Capture the cell that displays the provided text and extract its (x, y) central coordinate. 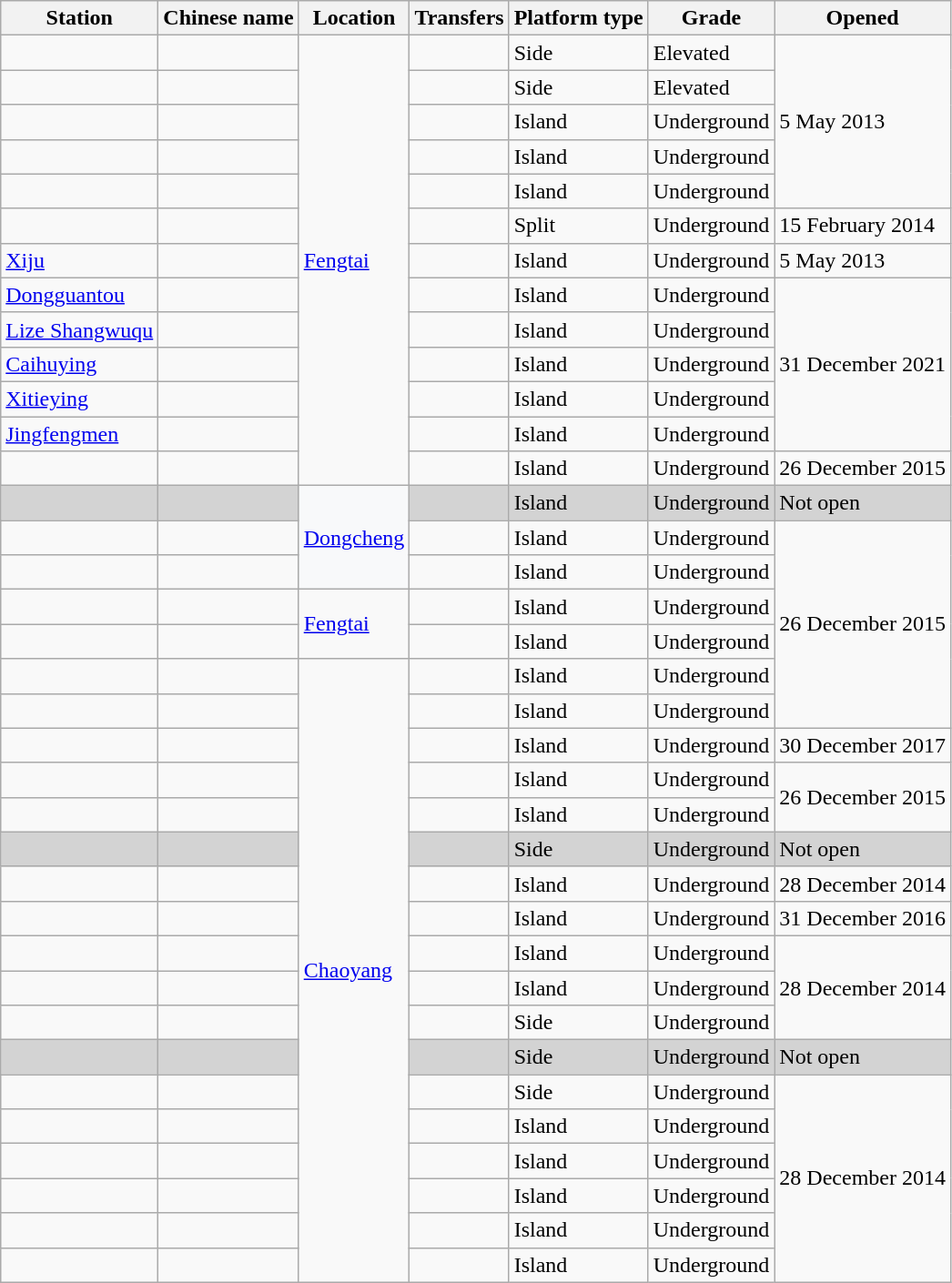
Chinese name (228, 18)
Xiju (80, 260)
Jingfengmen (80, 434)
Platform type (579, 18)
15 February 2014 (863, 226)
Opened (863, 18)
Caihuying (80, 364)
Xitieying (80, 399)
Split (579, 226)
Dongcheng (354, 538)
Chaoyang (354, 970)
31 December 2016 (863, 918)
Station (80, 18)
Location (354, 18)
Grade (712, 18)
Transfers (459, 18)
Dongguantou (80, 295)
Lize Shangwuqu (80, 329)
30 December 2017 (863, 745)
31 December 2021 (863, 364)
